From the cell containing the given text, extract its center point as (X, Y) coordinate. 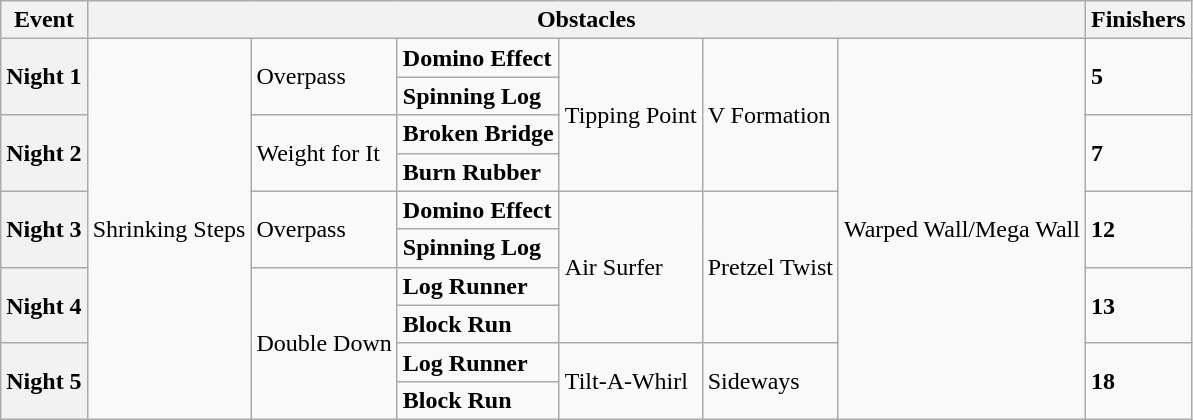
Tilt-A-Whirl (630, 381)
Tipping Point (630, 115)
V Formation (770, 115)
Night 1 (44, 77)
Double Down (324, 343)
18 (1138, 381)
Obstacles (586, 20)
Warped Wall/Mega Wall (962, 230)
Night 2 (44, 153)
12 (1138, 229)
7 (1138, 153)
Burn Rubber (478, 172)
13 (1138, 305)
5 (1138, 77)
Air Surfer (630, 267)
Weight for It (324, 153)
Night 5 (44, 381)
Sideways (770, 381)
Pretzel Twist (770, 267)
Broken Bridge (478, 134)
Night 3 (44, 229)
Finishers (1138, 20)
Event (44, 20)
Shrinking Steps (169, 230)
Night 4 (44, 305)
